Search for the cell housing the specified text and yield its (X, Y) center coordinate. 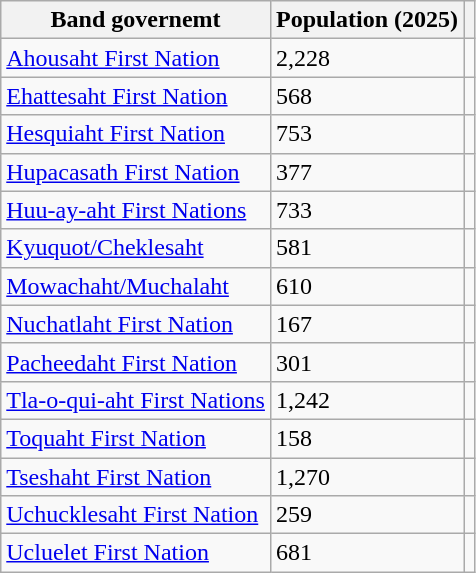
Ucluelet First Nation (136, 553)
167 (366, 324)
733 (366, 210)
Hesquiaht First Nation (136, 134)
259 (366, 515)
Mowachaht/Muchalaht (136, 286)
Kyuquot/Cheklesaht (136, 248)
681 (366, 553)
1,242 (366, 400)
301 (366, 362)
Hupacasath First Nation (136, 172)
2,228 (366, 58)
Nuchatlaht First Nation (136, 324)
Band governemt (136, 20)
Huu-ay-aht First Nations (136, 210)
Tseshaht First Nation (136, 477)
Toquaht First Nation (136, 438)
Uchucklesaht First Nation (136, 515)
Tla-o-qui-aht First Nations (136, 400)
581 (366, 248)
158 (366, 438)
Ahousaht First Nation (136, 58)
Population (2025) (366, 20)
377 (366, 172)
Ehattesaht First Nation (136, 96)
Pacheedaht First Nation (136, 362)
1,270 (366, 477)
568 (366, 96)
753 (366, 134)
610 (366, 286)
